Provide the (X, Y) coordinate of the cell's center where the given text is located.  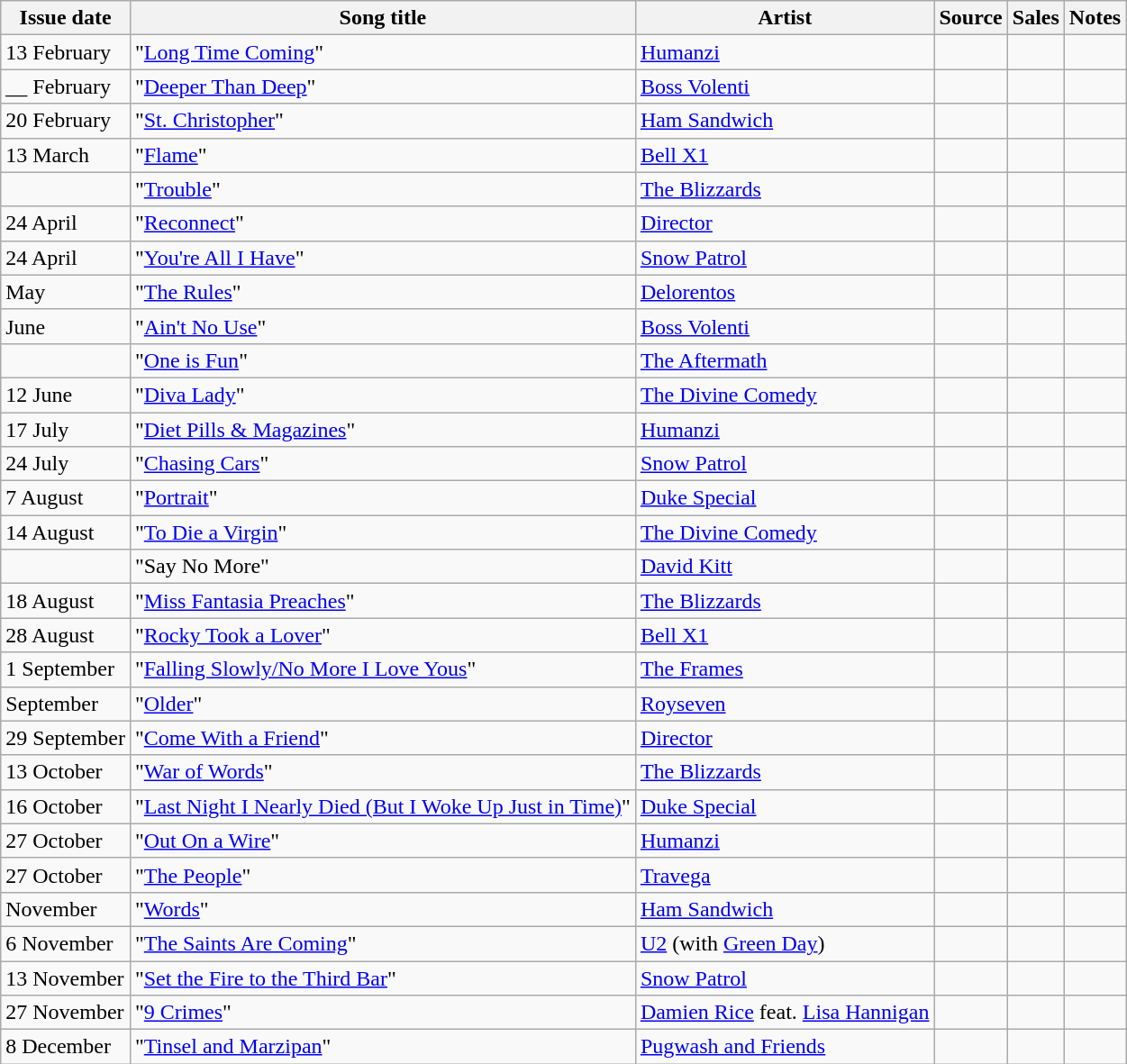
"Rocky Took a Lover" (382, 635)
24 July (66, 464)
"Reconnect" (382, 223)
27 November (66, 1013)
"You're All I Have" (382, 258)
"St. Christopher" (382, 121)
June (66, 326)
Royseven (785, 704)
13 October (66, 772)
7 August (66, 498)
"Flame" (382, 155)
28 August (66, 635)
Pugwash and Friends (785, 1047)
1 September (66, 669)
14 August (66, 532)
"Set the Fire to the Third Bar" (382, 978)
"Come With a Friend" (382, 738)
Delorentos (785, 292)
David Kitt (785, 567)
Issue date (66, 18)
"Last Night I Nearly Died (But I Woke Up Just in Time)" (382, 806)
U2 (with Green Day) (785, 943)
17 July (66, 430)
__ February (66, 86)
16 October (66, 806)
September (66, 704)
Source (971, 18)
May (66, 292)
"Older" (382, 704)
The Aftermath (785, 360)
Travega (785, 875)
"The Rules" (382, 292)
"Ain't No Use" (382, 326)
"Long Time Coming" (382, 52)
Song title (382, 18)
"Falling Slowly/No More I Love Yous" (382, 669)
6 November (66, 943)
"The Saints Are Coming" (382, 943)
Damien Rice feat. Lisa Hannigan (785, 1013)
"Out On a Wire" (382, 841)
Artist (785, 18)
"Say No More" (382, 567)
13 November (66, 978)
"Diva Lady" (382, 395)
"Deeper Than Deep" (382, 86)
Sales (1036, 18)
13 March (66, 155)
"The People" (382, 875)
12 June (66, 395)
Notes (1095, 18)
The Frames (785, 669)
"To Die a Virgin" (382, 532)
8 December (66, 1047)
"Diet Pills & Magazines" (382, 430)
"Words" (382, 909)
"War of Words" (382, 772)
20 February (66, 121)
13 February (66, 52)
29 September (66, 738)
"Miss Fantasia Preaches" (382, 601)
"Trouble" (382, 189)
November (66, 909)
"Portrait" (382, 498)
"One is Fun" (382, 360)
"Chasing Cars" (382, 464)
"9 Crimes" (382, 1013)
"Tinsel and Marzipan" (382, 1047)
18 August (66, 601)
